Output the (x, y) coordinate of the center of the cell containing the given text.  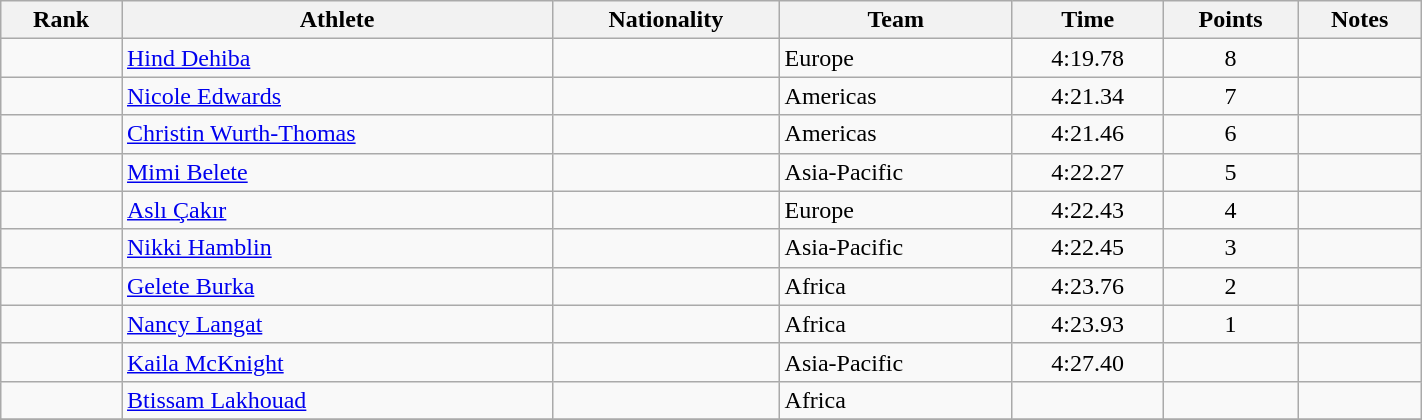
4:23.93 (1088, 324)
4:22.27 (1088, 172)
Time (1088, 20)
5 (1230, 172)
4 (1230, 210)
4:22.45 (1088, 248)
Mimi Belete (338, 172)
Aslı Çakır (338, 210)
Notes (1360, 20)
Hind Dehiba (338, 58)
4:22.43 (1088, 210)
6 (1230, 134)
4:21.34 (1088, 96)
Athlete (338, 20)
Christin Wurth-Thomas (338, 134)
4:23.76 (1088, 286)
Nicole Edwards (338, 96)
4:19.78 (1088, 58)
3 (1230, 248)
Nationality (666, 20)
7 (1230, 96)
Nancy Langat (338, 324)
4:27.40 (1088, 362)
Team (896, 20)
Nikki Hamblin (338, 248)
Kaila McKnight (338, 362)
1 (1230, 324)
2 (1230, 286)
Rank (62, 20)
Points (1230, 20)
Btissam Lakhouad (338, 400)
4:21.46 (1088, 134)
Gelete Burka (338, 286)
8 (1230, 58)
